From the cell containing the given text, extract its center point as (x, y) coordinate. 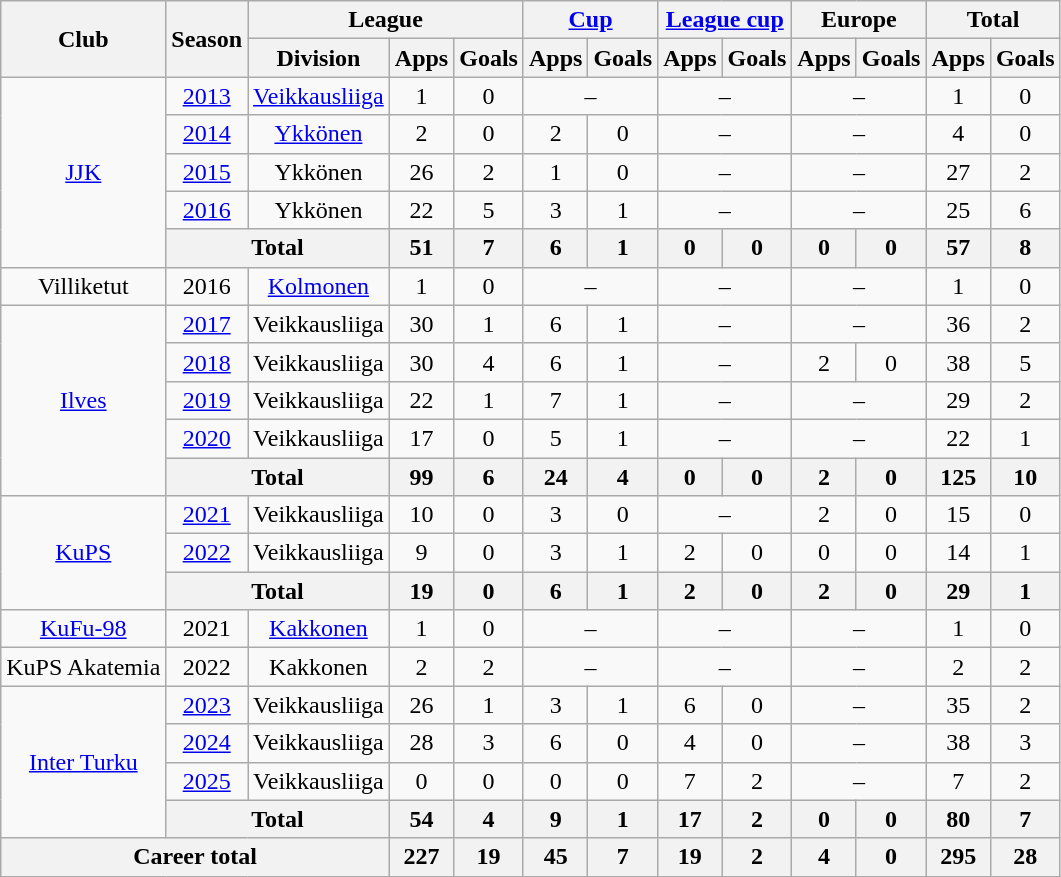
2025 (207, 781)
80 (958, 819)
Inter Turku (84, 762)
2024 (207, 743)
Europe (859, 20)
2020 (207, 438)
54 (421, 819)
2015 (207, 172)
27 (958, 172)
Cup (590, 20)
36 (958, 324)
2019 (207, 400)
35 (958, 705)
League (386, 20)
KuPS Akatemia (84, 667)
8 (1025, 248)
Career total (196, 857)
25 (958, 210)
45 (555, 857)
2014 (207, 134)
Kolmonen (319, 286)
JJK (84, 172)
2017 (207, 324)
Club (84, 39)
League cup (725, 20)
295 (958, 857)
Villiketut (84, 286)
2018 (207, 362)
2023 (207, 705)
99 (421, 477)
57 (958, 248)
14 (958, 553)
2013 (207, 96)
KuFu-98 (84, 629)
Division (319, 58)
51 (421, 248)
24 (555, 477)
227 (421, 857)
KuPS (84, 553)
Ilves (84, 400)
15 (958, 515)
Season (207, 39)
125 (958, 477)
